Output the [X, Y] coordinate of the center of the cell containing the given text.  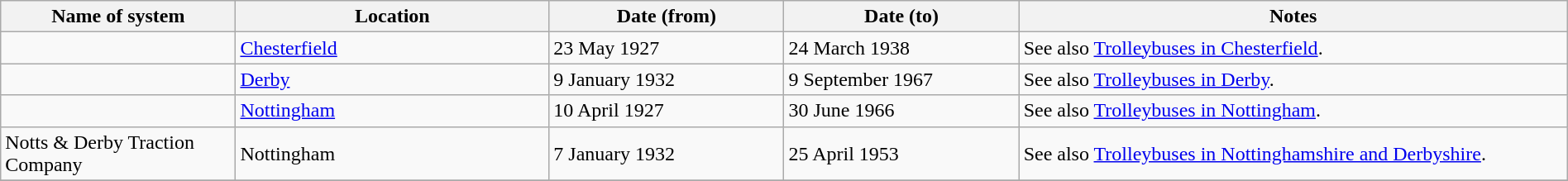
23 May 1927 [667, 48]
10 April 1927 [667, 111]
9 January 1932 [667, 79]
25 April 1953 [901, 154]
Derby [392, 79]
Notes [1293, 17]
See also Trolleybuses in Nottingham. [1293, 111]
Notts & Derby Traction Company [118, 154]
See also Trolleybuses in Chesterfield. [1293, 48]
See also Trolleybuses in Nottinghamshire and Derbyshire. [1293, 154]
Chesterfield [392, 48]
7 January 1932 [667, 154]
30 June 1966 [901, 111]
9 September 1967 [901, 79]
Location [392, 17]
Date (from) [667, 17]
Date (to) [901, 17]
Name of system [118, 17]
24 March 1938 [901, 48]
See also Trolleybuses in Derby. [1293, 79]
